From the cell containing the given text, extract its center point as [x, y] coordinate. 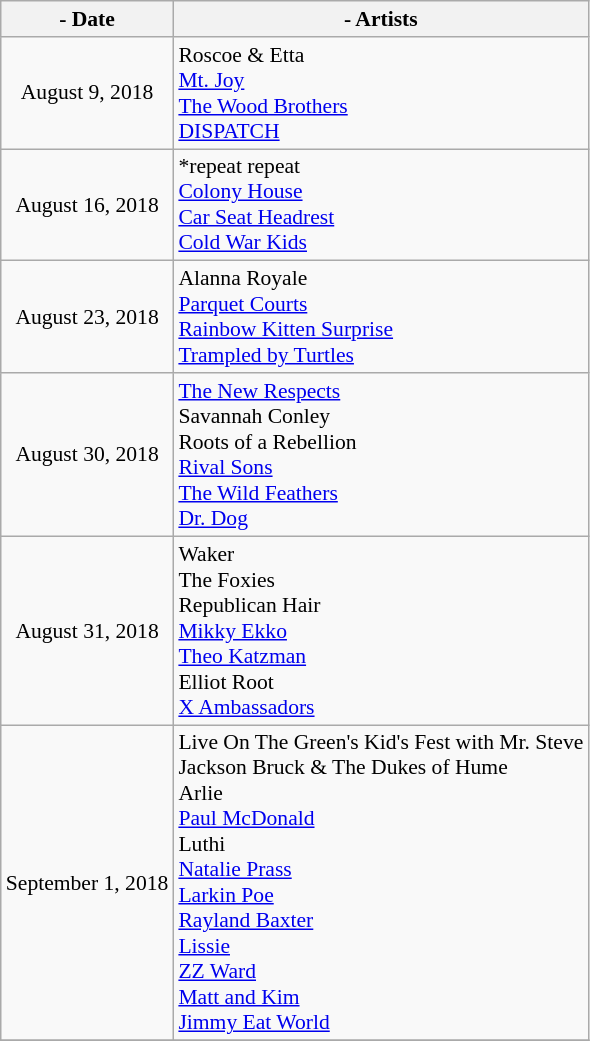
August 9, 2018 [88, 93]
September 1, 2018 [88, 883]
The New RespectsSavannah ConleyRoots of a RebellionRival SonsThe Wild FeathersDr. Dog [380, 454]
WakerThe FoxiesRepublican HairMikky EkkoTheo KatzmanElliot RootX Ambassadors [380, 630]
Alanna RoyaleParquet CourtsRainbow Kitten SurpriseTrampled by Turtles [380, 317]
August 31, 2018 [88, 630]
- Date [88, 19]
*repeat repeatColony HouseCar Seat HeadrestCold War Kids [380, 205]
Roscoe & EttaMt. JoyThe Wood BrothersDISPATCH [380, 93]
August 30, 2018 [88, 454]
- Artists [380, 19]
August 23, 2018 [88, 317]
August 16, 2018 [88, 205]
